For the text-containing cell, return its midpoint in (x, y) coordinate format. 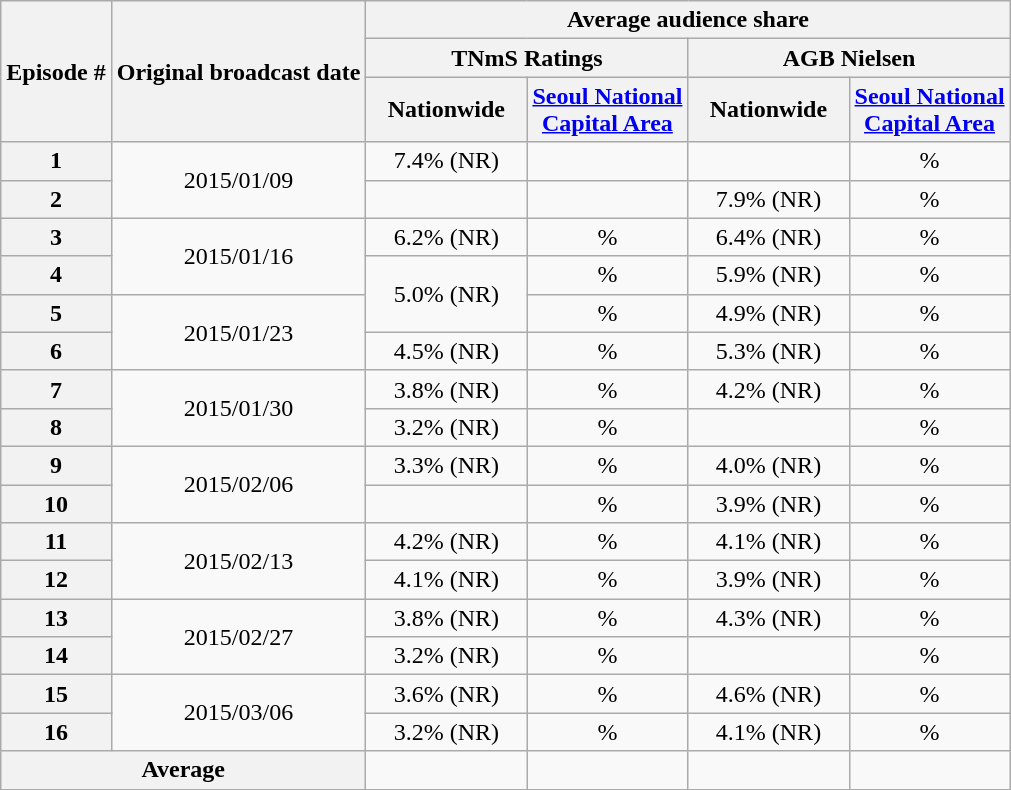
Average (184, 770)
5 (56, 313)
Original broadcast date (238, 72)
3.3% (NR) (446, 465)
2015/02/06 (238, 484)
13 (56, 618)
2015/01/23 (238, 332)
7 (56, 389)
6.4% (NR) (768, 237)
5.9% (NR) (768, 275)
12 (56, 580)
2 (56, 199)
4.5% (NR) (446, 351)
3.6% (NR) (446, 694)
15 (56, 694)
10 (56, 503)
2015/02/27 (238, 637)
2015/01/16 (238, 256)
14 (56, 656)
TNmS Ratings (527, 58)
4 (56, 275)
16 (56, 732)
7.9% (NR) (768, 199)
4.0% (NR) (768, 465)
4.9% (NR) (768, 313)
9 (56, 465)
3 (56, 237)
6.2% (NR) (446, 237)
2015/02/13 (238, 561)
8 (56, 427)
1 (56, 161)
Average audience share (688, 20)
6 (56, 351)
2015/01/30 (238, 408)
4.6% (NR) (768, 694)
5.0% (NR) (446, 294)
Episode # (56, 72)
4.3% (NR) (768, 618)
2015/01/09 (238, 180)
11 (56, 542)
AGB Nielsen (849, 58)
5.3% (NR) (768, 351)
7.4% (NR) (446, 161)
2015/03/06 (238, 713)
